Return [X, Y] of the center of cell containing provided text 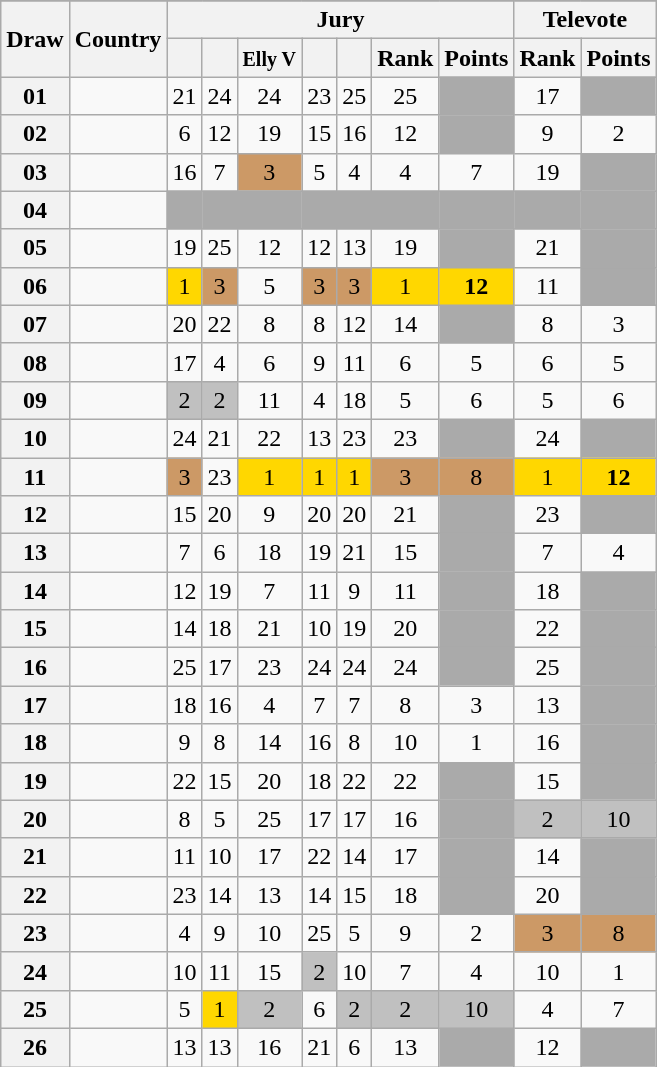
Elly V [270, 58]
Televote [585, 20]
26 [35, 1047]
02 [35, 134]
Jury [340, 20]
Country [118, 39]
05 [35, 248]
06 [35, 286]
03 [35, 172]
07 [35, 324]
08 [35, 362]
09 [35, 400]
01 [35, 96]
Draw [35, 39]
04 [35, 210]
